Locate the cell with the specified text and output its [x, y] center coordinate. 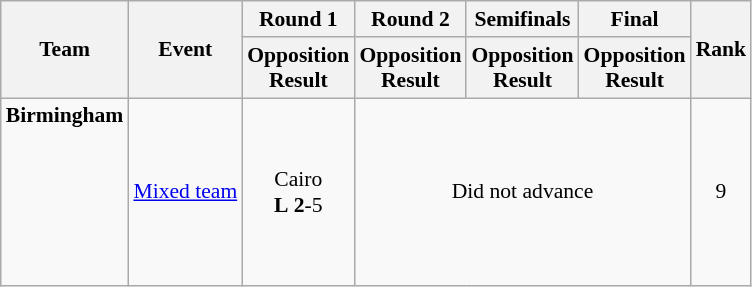
Did not advance [522, 192]
Team [65, 50]
Mixed team [185, 192]
Birmingham [65, 192]
Final [635, 19]
Cairo L 2-5 [298, 192]
Round 2 [410, 19]
Event [185, 50]
9 [722, 192]
Semifinals [522, 19]
Rank [722, 50]
Round 1 [298, 19]
